Pinpoint the cell where the given text exists, returning its (x, y) midpoint coordinate. 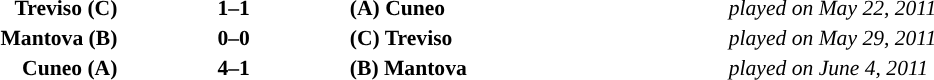
(C) Treviso (536, 38)
0–0 (233, 38)
